From the cell containing the given text, extract its center point as [x, y] coordinate. 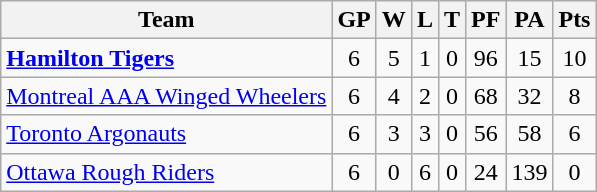
58 [530, 134]
32 [530, 96]
Pts [574, 20]
Toronto Argonauts [166, 134]
139 [530, 172]
W [394, 20]
Ottawa Rough Riders [166, 172]
T [452, 20]
5 [394, 58]
15 [530, 58]
8 [574, 96]
PA [530, 20]
2 [424, 96]
68 [485, 96]
96 [485, 58]
L [424, 20]
24 [485, 172]
1 [424, 58]
10 [574, 58]
Hamilton Tigers [166, 58]
Team [166, 20]
56 [485, 134]
GP [354, 20]
Montreal AAA Winged Wheelers [166, 96]
4 [394, 96]
PF [485, 20]
